Provide the (X, Y) coordinate of the cell's center where the given text is located.  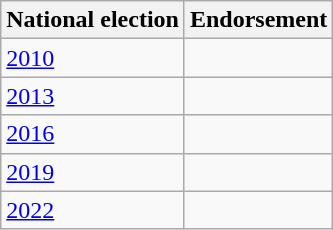
2013 (93, 96)
2010 (93, 58)
Endorsement (258, 20)
2019 (93, 172)
2022 (93, 210)
National election (93, 20)
2016 (93, 134)
